From the cell containing the given text, extract its center point as [X, Y] coordinate. 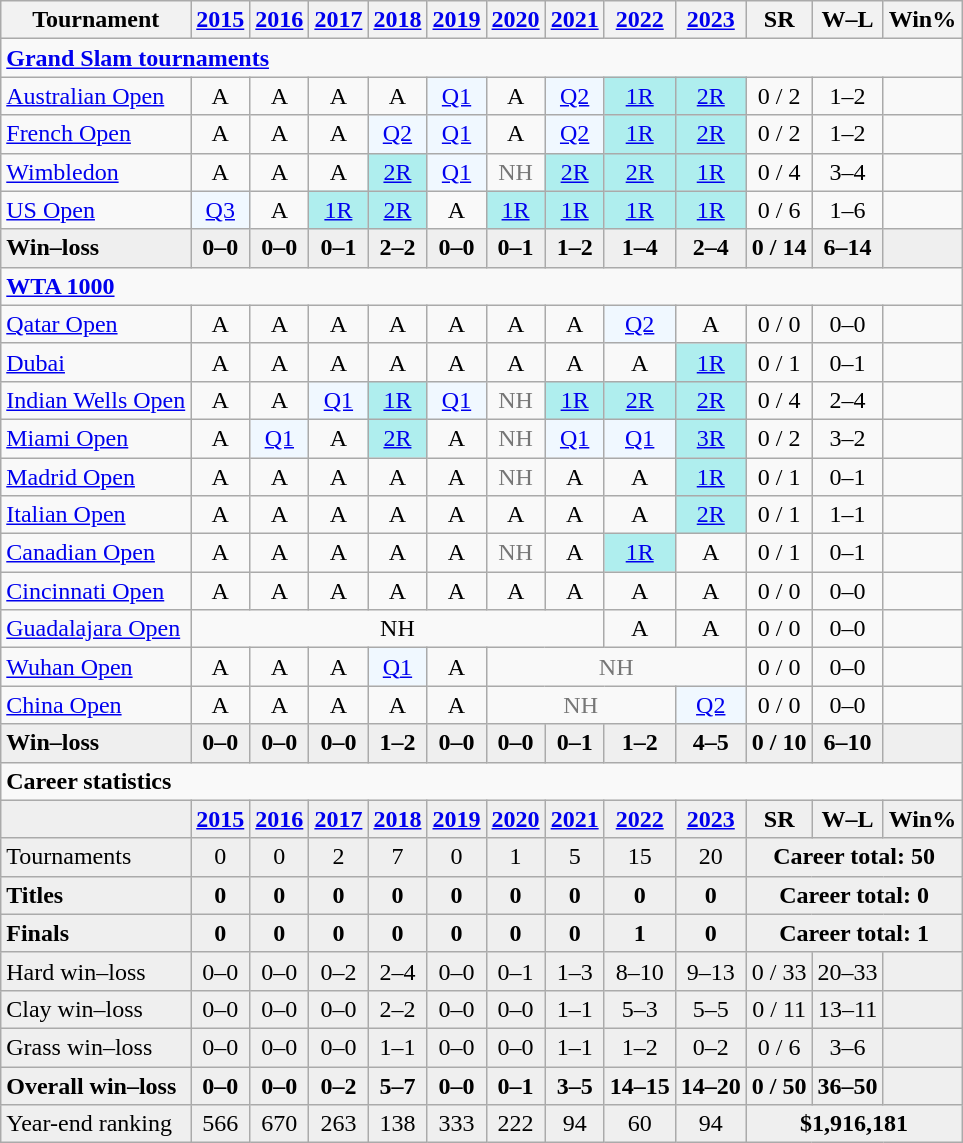
5–7 [398, 1085]
Overall win–loss [96, 1085]
Career statistics [482, 781]
Year-end ranking [96, 1124]
1–3 [574, 971]
566 [220, 1124]
5–3 [640, 1009]
Dubai [96, 362]
China Open [96, 705]
15 [640, 857]
Canadian Open [96, 553]
WTA 1000 [482, 286]
138 [398, 1124]
Wimbledon [96, 172]
263 [338, 1124]
4–5 [710, 743]
6–10 [848, 743]
Wuhan Open [96, 667]
222 [516, 1124]
Grass win–loss [96, 1047]
1–6 [848, 210]
Career total: 1 [854, 933]
1–4 [640, 248]
3R [710, 438]
Finals [96, 933]
Madrid Open [96, 477]
14–20 [710, 1085]
Miami Open [96, 438]
7 [398, 857]
0 / 10 [779, 743]
0 / 14 [779, 248]
20–33 [848, 971]
Grand Slam tournaments [482, 58]
Career total: 0 [854, 895]
Italian Open [96, 515]
Hard win–loss [96, 971]
Qatar Open [96, 324]
Cincinnati Open [96, 591]
US Open [96, 210]
13–11 [848, 1009]
14–15 [640, 1085]
333 [456, 1124]
8–10 [640, 971]
36–50 [848, 1085]
2 [338, 857]
9–13 [710, 971]
$1,916,181 [854, 1124]
Guadalajara Open [96, 629]
5–5 [710, 1009]
5 [574, 857]
Clay win–loss [96, 1009]
French Open [96, 134]
Q3 [220, 210]
Tournaments [96, 857]
Tournament [96, 20]
Titles [96, 895]
0 / 50 [779, 1085]
6–14 [848, 248]
0 / 33 [779, 971]
0 / 11 [779, 1009]
3–4 [848, 172]
670 [280, 1124]
3–2 [848, 438]
3–5 [574, 1085]
3–6 [848, 1047]
Career total: 50 [854, 857]
Indian Wells Open [96, 400]
Australian Open [96, 96]
20 [710, 857]
60 [640, 1124]
